Capture the cell that displays the provided text and extract its (x, y) central coordinate. 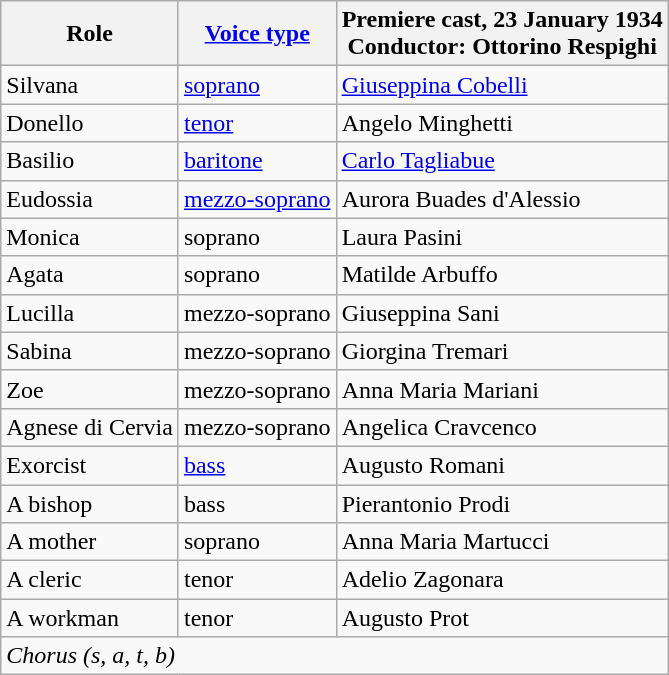
Augusto Prot (502, 618)
Chorus (s, a, t, b) (334, 656)
Anna Maria Martucci (502, 542)
Laura Pasini (502, 237)
Adelio Zagonara (502, 580)
Role (90, 34)
Exorcist (90, 465)
Anna Maria Mariani (502, 389)
baritone (257, 161)
Angelo Minghetti (502, 123)
Monica (90, 237)
Voice type (257, 34)
Agata (90, 275)
A workman (90, 618)
Zoe (90, 389)
Eudossia (90, 199)
Sabina (90, 351)
Angelica Cravcenco (502, 427)
Giuseppina Sani (502, 313)
A bishop (90, 503)
A mother (90, 542)
Giuseppina Cobelli (502, 85)
A cleric (90, 580)
Aurora Buades d'Alessio (502, 199)
Agnese di Cervia (90, 427)
Matilde Arbuffo (502, 275)
Giorgina Tremari (502, 351)
Premiere cast, 23 January 1934Conductor: Ottorino Respighi (502, 34)
Pierantonio Prodi (502, 503)
Carlo Tagliabue (502, 161)
Silvana (90, 85)
Augusto Romani (502, 465)
Lucilla (90, 313)
Donello (90, 123)
Basilio (90, 161)
